For the text-containing cell, return its midpoint in [X, Y] coordinate format. 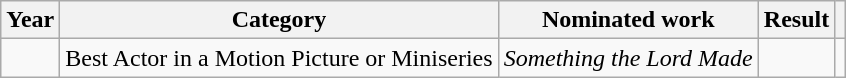
Year [30, 20]
Nominated work [628, 20]
Something the Lord Made [628, 58]
Result [796, 20]
Category [279, 20]
Best Actor in a Motion Picture or Miniseries [279, 58]
